Output the [x, y] coordinate of the center of the cell containing the given text.  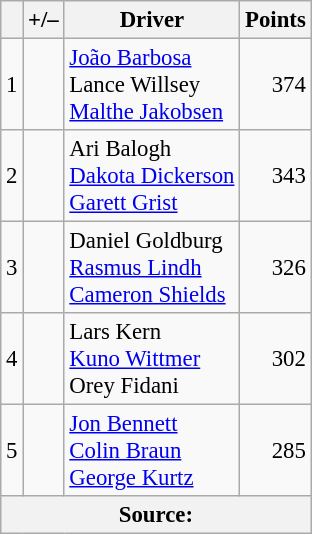
Daniel Goldburg Rasmus Lindh Cameron Shields [152, 268]
+/– [44, 20]
2 [12, 176]
Driver [152, 20]
374 [276, 85]
Source: [156, 515]
343 [276, 176]
3 [12, 268]
1 [12, 85]
Ari Balogh Dakota Dickerson Garett Grist [152, 176]
326 [276, 268]
João Barbosa Lance Willsey Malthe Jakobsen [152, 85]
Points [276, 20]
Jon Bennett Colin Braun George Kurtz [152, 451]
4 [12, 359]
Lars Kern Kuno Wittmer Orey Fidani [152, 359]
5 [12, 451]
285 [276, 451]
302 [276, 359]
